From the cell containing the given text, extract its center point as (x, y) coordinate. 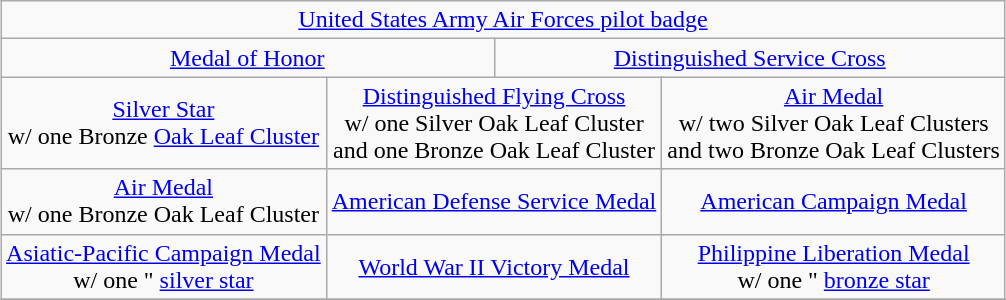
World War II Victory Medal (494, 266)
Philippine Liberation Medalw/ one " bronze star (834, 266)
Air Medalw/ one Bronze Oak Leaf Cluster (164, 202)
American Campaign Medal (834, 202)
United States Army Air Forces pilot badge (504, 20)
Distinguished Flying Crossw/ one Silver Oak Leaf Cluster and one Bronze Oak Leaf Cluster (494, 123)
Asiatic-Pacific Campaign Medalw/ one " silver star (164, 266)
Silver Starw/ one Bronze Oak Leaf Cluster (164, 123)
Medal of Honor (248, 58)
Air Medalw/ two Silver Oak Leaf Clusters and two Bronze Oak Leaf Clusters (834, 123)
American Defense Service Medal (494, 202)
Distinguished Service Cross (750, 58)
